Detect which cell encompasses the target text, then output its (X, Y) center coordinate. 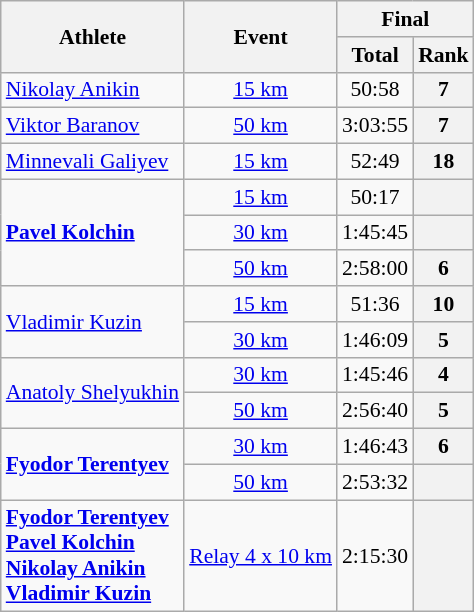
3:03:55 (375, 126)
1:45:46 (375, 375)
52:49 (375, 162)
2:56:40 (375, 411)
1:45:45 (375, 233)
18 (444, 162)
Fyodor TerentyevPavel KolchinNikolay AnikinVladimir Kuzin (92, 556)
Vladimir Kuzin (92, 322)
4 (444, 375)
Anatoly Shelyukhin (92, 392)
Viktor Baranov (92, 126)
51:36 (375, 304)
Rank (444, 55)
50:58 (375, 90)
50:17 (375, 197)
10 (444, 304)
2:15:30 (375, 556)
Total (375, 55)
Minnevali Galiyev (92, 162)
Nikolay Anikin (92, 90)
1:46:43 (375, 447)
Fyodor Terentyev (92, 464)
2:53:32 (375, 482)
2:58:00 (375, 269)
Event (260, 36)
Athlete (92, 36)
Relay 4 x 10 km (260, 556)
Pavel Kolchin (92, 232)
Final (406, 19)
1:46:09 (375, 340)
